Detect which cell encompasses the target text, then output its (x, y) center coordinate. 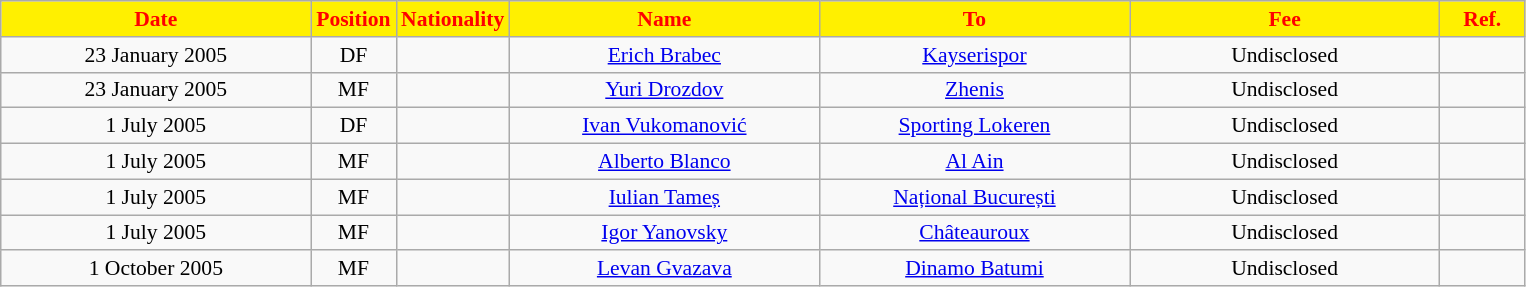
Dinamo Batumi (974, 269)
Sporting Lokeren (974, 126)
Ref. (1482, 19)
Național București (974, 197)
Fee (1285, 19)
Date (156, 19)
Ivan Vukomanović (664, 126)
1 October 2005 (156, 269)
Kayserispor (974, 55)
Levan Gvazava (664, 269)
Position (354, 19)
Yuri Drozdov (664, 90)
Al Ain (974, 162)
To (974, 19)
Châteauroux (974, 233)
Alberto Blanco (664, 162)
Iulian Tameș (664, 197)
Zhenis (974, 90)
Igor Yanovsky (664, 233)
Erich Brabec (664, 55)
Name (664, 19)
Nationality (452, 19)
